From the cell containing the given text, extract its center point as [X, Y] coordinate. 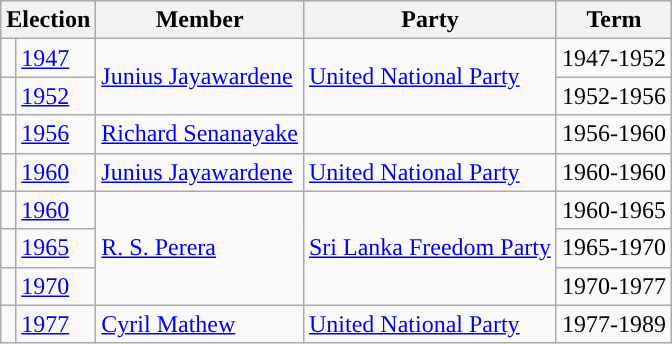
1952 [56, 96]
1947-1952 [614, 58]
1947 [56, 58]
1977-1989 [614, 324]
1965 [56, 248]
1970-1977 [614, 286]
Election [48, 20]
Term [614, 20]
1956 [56, 134]
Cyril Mathew [200, 324]
Richard Senanayake [200, 134]
1956-1960 [614, 134]
1965-1970 [614, 248]
1977 [56, 324]
Party [430, 20]
1952-1956 [614, 96]
1960-1965 [614, 210]
Member [200, 20]
R. S. Perera [200, 248]
1960-1960 [614, 172]
Sri Lanka Freedom Party [430, 248]
1970 [56, 286]
